Provide the (x, y) coordinate of the cell's center where the given text is located.  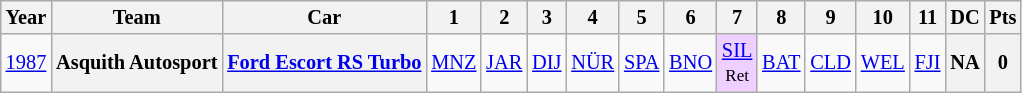
6 (690, 17)
11 (928, 17)
CLD (830, 63)
SILRet (737, 63)
7 (737, 17)
Team (136, 17)
1 (454, 17)
NÜR (592, 63)
2 (504, 17)
3 (546, 17)
5 (642, 17)
MNZ (454, 63)
10 (883, 17)
Car (324, 17)
DC (964, 17)
1987 (26, 63)
8 (781, 17)
FJI (928, 63)
BNO (690, 63)
JAR (504, 63)
Ford Escort RS Turbo (324, 63)
Year (26, 17)
DIJ (546, 63)
BAT (781, 63)
9 (830, 17)
WEL (883, 63)
Asquith Autosport (136, 63)
0 (1004, 63)
NA (964, 63)
SPA (642, 63)
4 (592, 17)
Pts (1004, 17)
